Detect which cell encompasses the target text, then output its (X, Y) center coordinate. 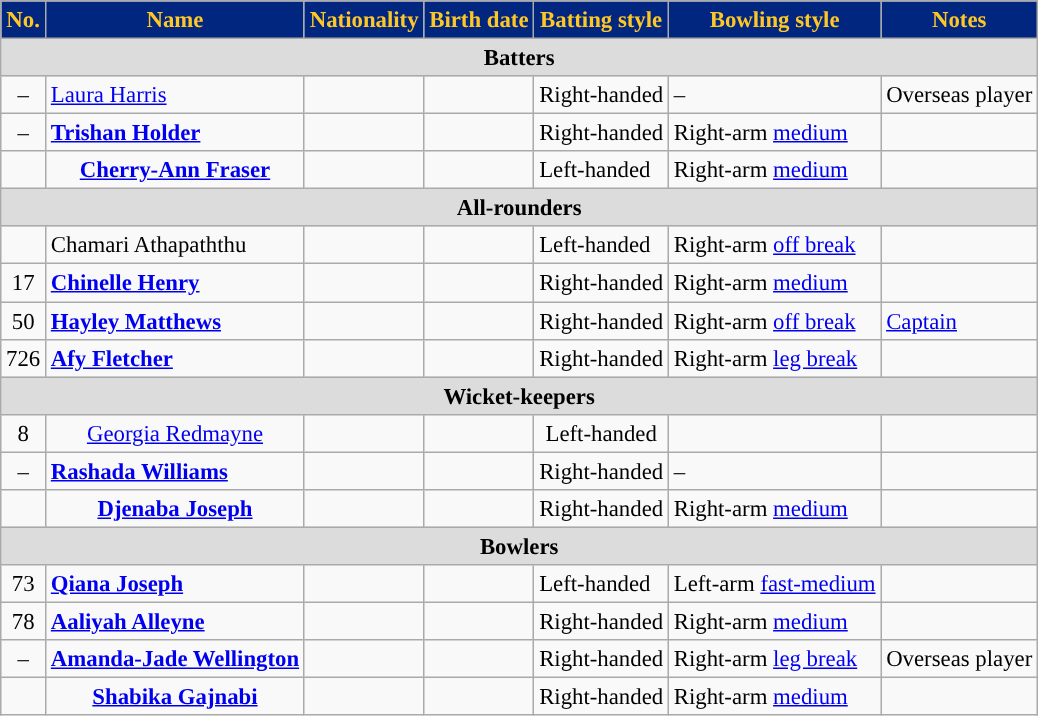
Aaliyah Alleyne (176, 621)
Chamari Athapaththu (176, 245)
Birth date (479, 20)
Bowlers (520, 546)
Hayley Matthews (176, 321)
Name (176, 20)
73 (24, 584)
Nationality (364, 20)
Batting style (602, 20)
Amanda-Jade Wellington (176, 659)
Chinelle Henry (176, 283)
Bowling style (774, 20)
Captain (960, 321)
78 (24, 621)
Wicket-keepers (520, 396)
Batters (520, 58)
No. (24, 20)
Laura Harris (176, 95)
Georgia Redmayne (176, 433)
Left-arm fast-medium (774, 584)
Trishan Holder (176, 133)
50 (24, 321)
8 (24, 433)
All-rounders (520, 208)
Shabika Gajnabi (176, 697)
Djenaba Joseph (176, 509)
Cherry-Ann Fraser (176, 170)
17 (24, 283)
726 (24, 358)
Rashada Williams (176, 471)
Afy Fletcher (176, 358)
Notes (960, 20)
Qiana Joseph (176, 584)
